Determine the (X, Y) coordinate at the center of the cell enclosing the given text.  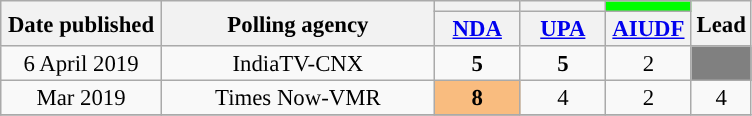
8 (477, 98)
Mar 2019 (82, 98)
Lead (721, 24)
NDA (477, 30)
6 April 2019 (82, 64)
UPA (563, 30)
Date published (82, 24)
Polling agency (298, 24)
IndiaTV-CNX (298, 64)
Times Now-VMR (298, 98)
AIUDF (649, 30)
